Return (X, Y) of the center of cell containing provided text 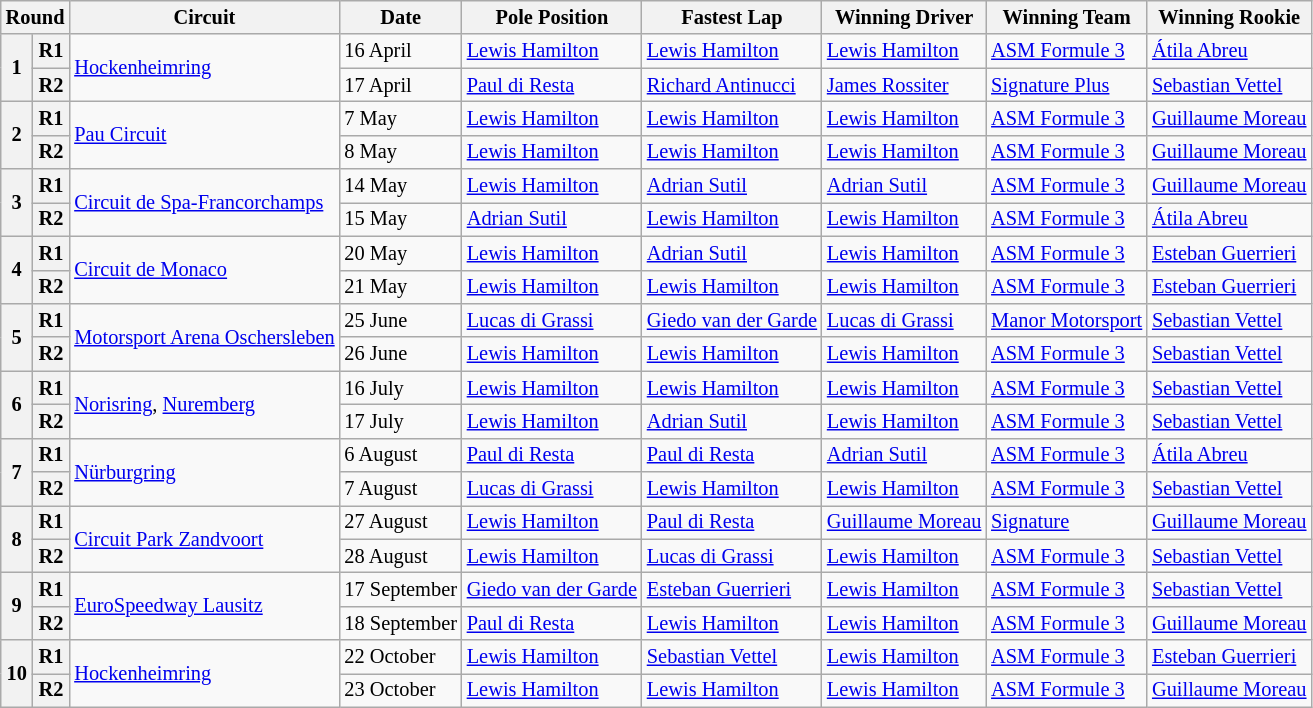
Nürburgring (204, 472)
28 August (400, 556)
16 July (400, 388)
Circuit (204, 17)
8 (17, 538)
5 (17, 336)
10 (17, 674)
Richard Antinucci (732, 85)
6 (17, 404)
8 May (400, 152)
20 May (400, 253)
17 September (400, 589)
18 September (400, 623)
1 (17, 68)
17 April (400, 85)
15 May (400, 219)
Signature Plus (1066, 85)
Signature (1066, 522)
Round (36, 17)
7 (17, 472)
25 June (400, 320)
Pole Position (552, 17)
Date (400, 17)
7 August (400, 489)
James Rossiter (904, 85)
14 May (400, 186)
EuroSpeedway Lausitz (204, 606)
Fastest Lap (732, 17)
Winning Team (1066, 17)
3 (17, 202)
Winning Rookie (1229, 17)
Circuit de Monaco (204, 270)
23 October (400, 690)
Circuit de Spa-Francorchamps (204, 202)
Manor Motorsport (1066, 320)
Circuit Park Zandvoort (204, 538)
27 August (400, 522)
Winning Driver (904, 17)
6 August (400, 455)
16 April (400, 51)
Motorsport Arena Oschersleben (204, 336)
7 May (400, 118)
Pau Circuit (204, 134)
2 (17, 134)
4 (17, 270)
26 June (400, 354)
21 May (400, 287)
9 (17, 606)
Norisring, Nuremberg (204, 404)
17 July (400, 421)
22 October (400, 657)
